Extract the (X, Y) coordinate from the center of the cell holding the provided text.  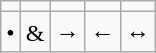
→ (68, 32)
• (10, 32)
← (102, 32)
↔ (138, 32)
& (35, 32)
